Detect which cell encompasses the target text, then output its [X, Y] center coordinate. 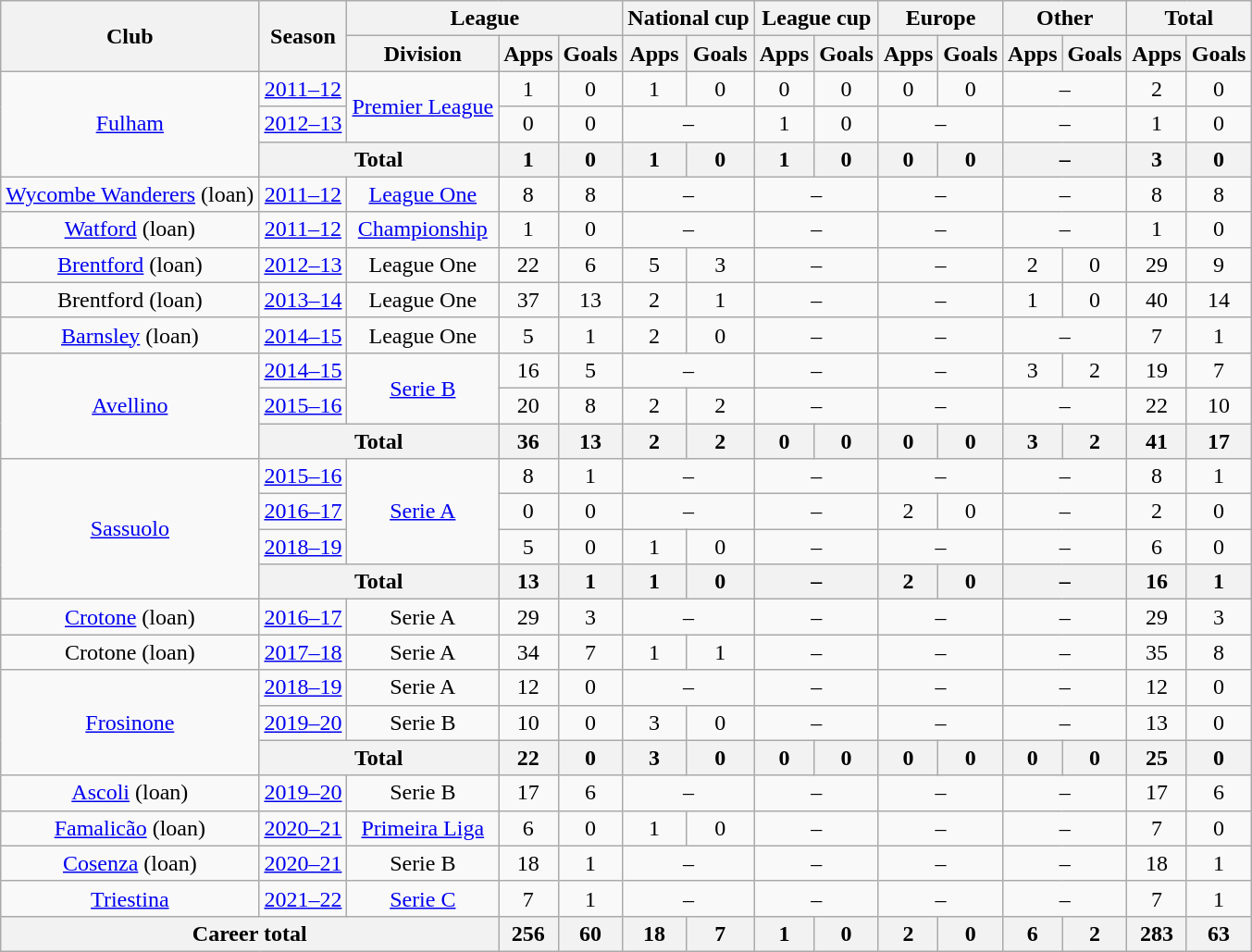
14 [1219, 300]
283 [1157, 933]
41 [1157, 441]
Triestina [130, 898]
60 [590, 933]
Watford (loan) [130, 229]
Europe [940, 19]
Club [130, 36]
Division [423, 54]
40 [1157, 300]
National cup [688, 19]
Sassuolo [130, 529]
35 [1157, 652]
Primeira Liga [423, 828]
Ascoli (loan) [130, 793]
Serie C [423, 898]
Frosinone [130, 723]
Fulham [130, 124]
Premier League [423, 106]
20 [528, 405]
34 [528, 652]
Cosenza (loan) [130, 863]
Avellino [130, 405]
2013–14 [304, 300]
League cup [816, 19]
25 [1157, 758]
Championship [423, 229]
2017–18 [304, 652]
League [485, 19]
Wycombe Wanderers (loan) [130, 194]
Career total [250, 933]
36 [528, 441]
Famalicão (loan) [130, 828]
9 [1219, 265]
Barnsley (loan) [130, 335]
2021–22 [304, 898]
Season [304, 36]
37 [528, 300]
63 [1219, 933]
256 [528, 933]
Other [1065, 19]
19 [1157, 370]
